Locate the cell with the specified text and output its [x, y] center coordinate. 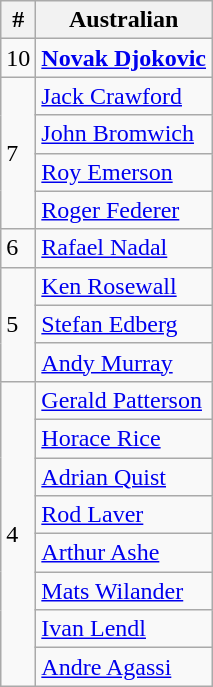
4 [18, 533]
Rafael Nadal [124, 248]
John Bromwich [124, 134]
10 [18, 58]
Mats Wilander [124, 591]
Roger Federer [124, 210]
Andy Murray [124, 362]
# [18, 20]
Australian [124, 20]
Roy Emerson [124, 172]
Arthur Ashe [124, 553]
Horace Rice [124, 438]
Andre Agassi [124, 667]
Stefan Edberg [124, 324]
Jack Crawford [124, 96]
5 [18, 324]
Novak Djokovic [124, 58]
Ivan Lendl [124, 629]
Adrian Quist [124, 477]
Gerald Patterson [124, 400]
Rod Laver [124, 515]
Ken Rosewall [124, 286]
7 [18, 153]
6 [18, 248]
